Pinpoint the cell where the given text exists, returning its (x, y) midpoint coordinate. 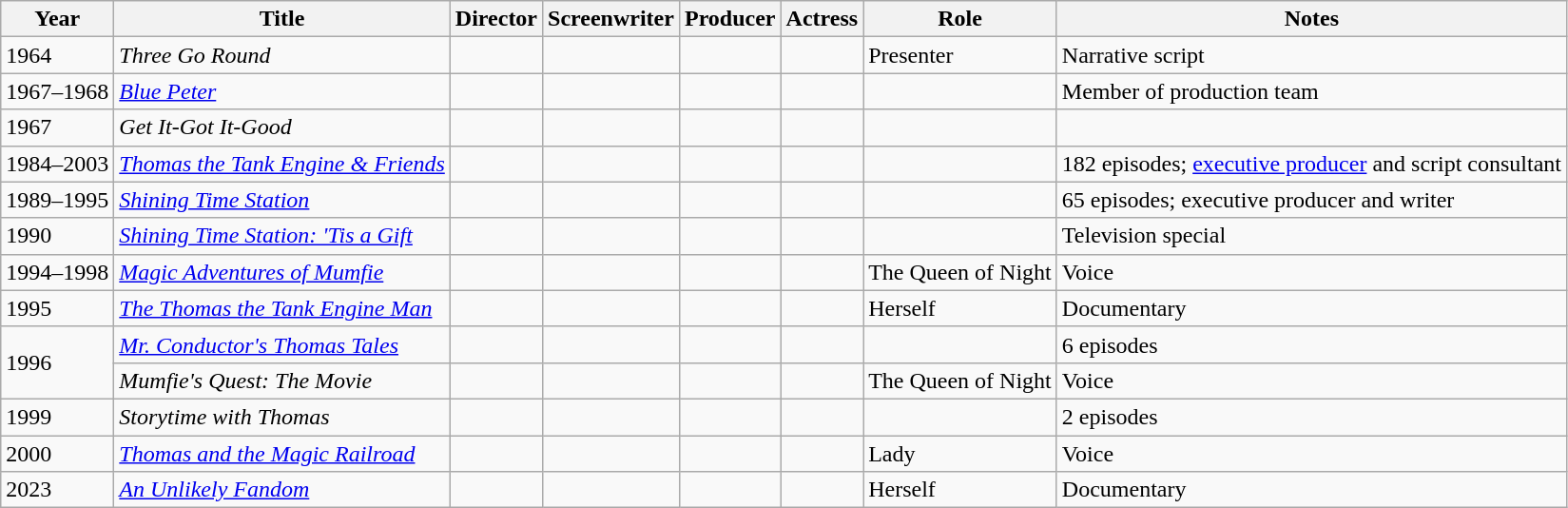
Director (496, 19)
2023 (57, 490)
Mumfie's Quest: The Movie (282, 381)
Storytime with Thomas (282, 417)
Magic Adventures of Mumfie (282, 272)
1984–2003 (57, 164)
Notes (1311, 19)
Lady (960, 454)
182 episodes; executive producer and script consultant (1311, 164)
1989–1995 (57, 200)
1999 (57, 417)
65 episodes; executive producer and writer (1311, 200)
1967–1968 (57, 91)
Television special (1311, 236)
2000 (57, 454)
Year (57, 19)
6 episodes (1311, 344)
Three Go Round (282, 55)
Narrative script (1311, 55)
Member of production team (1311, 91)
2 episodes (1311, 417)
Mr. Conductor's Thomas Tales (282, 344)
Blue Peter (282, 91)
Shining Time Station: 'Tis a Gift (282, 236)
Role (960, 19)
Thomas and the Magic Railroad (282, 454)
Get It-Got It-Good (282, 127)
Title (282, 19)
Screenwriter (611, 19)
1990 (57, 236)
1996 (57, 362)
The Thomas the Tank Engine Man (282, 308)
Thomas the Tank Engine & Friends (282, 164)
1964 (57, 55)
1994–1998 (57, 272)
Shining Time Station (282, 200)
Presenter (960, 55)
1967 (57, 127)
1995 (57, 308)
Actress (822, 19)
An Unlikely Fandom (282, 490)
Producer (730, 19)
